Provide the (x, y) coordinate of the cell's center where the given text is located.  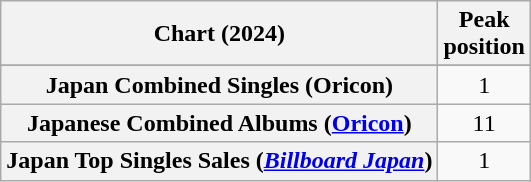
Japan Combined Singles (Oricon) (220, 85)
Chart (2024) (220, 34)
Japanese Combined Albums (Oricon) (220, 123)
11 (484, 123)
Peakposition (484, 34)
Japan Top Singles Sales (Billboard Japan) (220, 161)
